Determine the [x, y] coordinate at the center of the cell enclosing the given text.  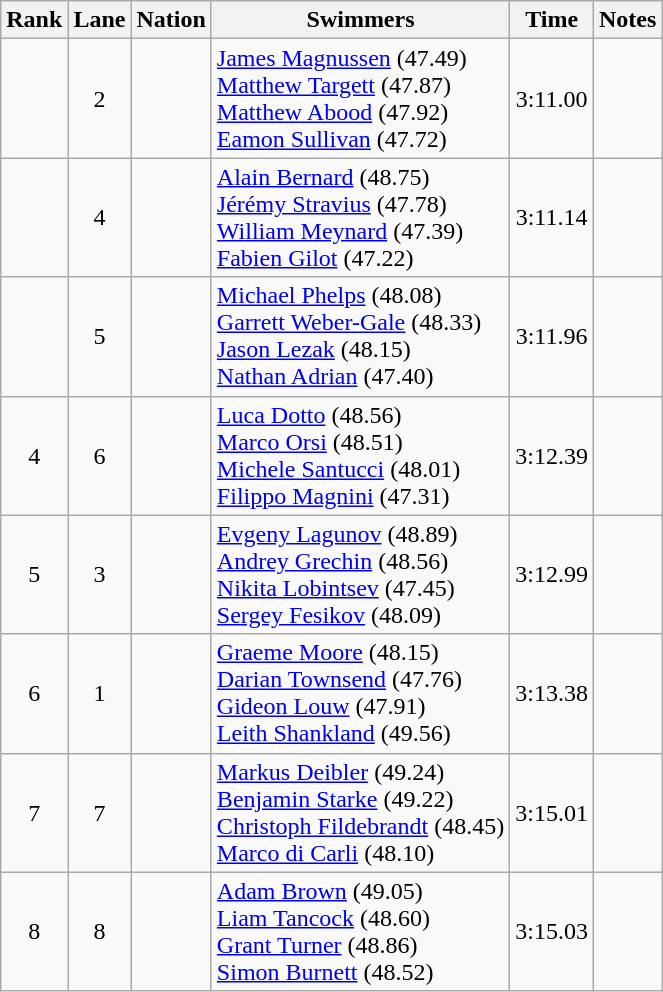
Evgeny Lagunov (48.89)Andrey Grechin (48.56)Nikita Lobintsev (47.45)Sergey Fesikov (48.09) [360, 574]
3:12.39 [552, 456]
Rank [34, 20]
Adam Brown (49.05)Liam Tancock (48.60)Grant Turner (48.86)Simon Burnett (48.52) [360, 932]
Swimmers [360, 20]
3:13.38 [552, 694]
James Magnussen (47.49)Matthew Targett (47.87)Matthew Abood (47.92)Eamon Sullivan (47.72) [360, 98]
Lane [100, 20]
3:15.03 [552, 932]
Graeme Moore (48.15)Darian Townsend (47.76)Gideon Louw (47.91)Leith Shankland (49.56) [360, 694]
3:11.96 [552, 336]
Notes [627, 20]
Markus Deibler (49.24)Benjamin Starke (49.22)Christoph Fildebrandt (48.45)Marco di Carli (48.10) [360, 812]
2 [100, 98]
3 [100, 574]
3:15.01 [552, 812]
Luca Dotto (48.56)Marco Orsi (48.51)Michele Santucci (48.01)Filippo Magnini (47.31) [360, 456]
3:11.00 [552, 98]
1 [100, 694]
Time [552, 20]
Alain Bernard (48.75)Jérémy Stravius (47.78)William Meynard (47.39)Fabien Gilot (47.22) [360, 218]
3:12.99 [552, 574]
3:11.14 [552, 218]
Nation [171, 20]
Michael Phelps (48.08)Garrett Weber-Gale (48.33)Jason Lezak (48.15)Nathan Adrian (47.40) [360, 336]
